Search for the cell housing the specified text and yield its [X, Y] center coordinate. 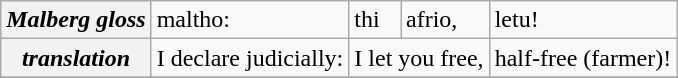
letu! [583, 20]
translation [76, 58]
I declare judicially: [250, 58]
Malberg gloss [76, 20]
maltho: [250, 20]
I let you free, [419, 58]
afrio, [446, 20]
thi [375, 20]
half-free (farmer)! [583, 58]
